Capture the cell that displays the provided text and extract its [x, y] central coordinate. 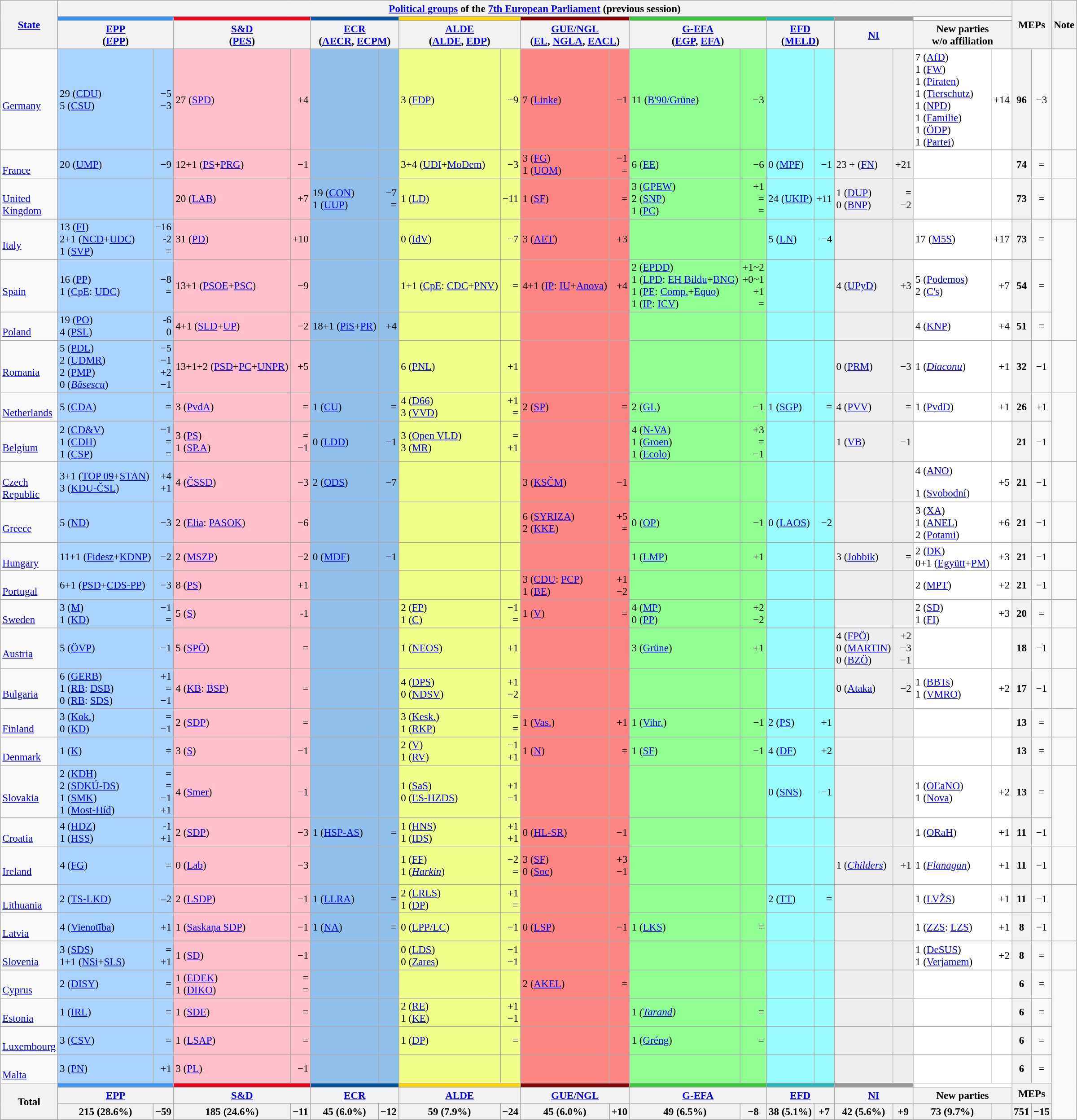
3 (XA)1 (ANEL) 2 (Potami) [952, 522]
ECR(AECR, ECPM) [355, 35]
27 (SPD) [232, 100]
4 (KNP) [952, 326]
+3−1 [619, 865]
+1+1 [510, 832]
4+1 (SLD+UP) [232, 326]
2 (MSZP) [232, 557]
S&D(PES) [242, 35]
17 (M5S) [952, 239]
+1 = = [753, 198]
3+4 (UDI+MoDem) [450, 164]
EFD [800, 1095]
−5−3 [163, 100]
G-EFA(EGP, EFA) [698, 35]
8 (PS) [232, 585]
= −2 [903, 198]
==−1+1 [163, 791]
Germany [29, 100]
1 (Vas.) [565, 723]
−16-2= [163, 239]
6 (GERB)1 (RB: DSB)0 (RB: SDS) [105, 688]
6+1 (PSD+CDS-PP) [105, 585]
1 (PvdD) [952, 407]
−12 [389, 1111]
−7 = [389, 198]
1 (NA) [345, 927]
215 (28.6%) [105, 1111]
2 (CD&V)1 (CDH)1 (CSP) [105, 441]
+1~2+0~1+1= [753, 285]
0 (Ataka) [863, 688]
3 (S) [232, 751]
5 (LN) [790, 239]
0 (IdV) [450, 239]
−15 [1041, 1111]
1 (Tarand) [685, 1012]
32 [1022, 366]
3 (SF)0 (Soc) [565, 865]
3 (GPEW) 2 (SNP) 1 (PC) [685, 198]
1 (Childers) [863, 865]
=−1 [301, 441]
Luxembourg [29, 1041]
6 (EE) [685, 164]
3 (PS)1 (SP.A) [232, 441]
0 (LPP/LC) [450, 927]
G-EFA [698, 1095]
0 (LAOS) [790, 522]
Slovenia [29, 955]
4 (FPÖ) 0 (MARTIN) 0 (BZÖ) [863, 648]
3 (CDU: PCP) 1 (BE) [565, 585]
2 (TT) [790, 899]
4 (MP) 0 (PP) [685, 613]
4 (KB: BSP) [232, 688]
1 (LLRA) [345, 899]
751 [1022, 1111]
1 (LSAP) [232, 1041]
13+1 (PSOE+PSC) [232, 285]
−5−1+2−1 [163, 366]
CzechRepublic [29, 482]
−1 = [163, 613]
−1+1 [510, 751]
Poland [29, 326]
1 (LKS) [685, 927]
4 (FG) [105, 865]
1 (CU) [345, 407]
0 (HL-SR) [565, 832]
4+1 (IP: IU+Anova) [565, 285]
1 (SGP) [790, 407]
New parties [962, 1095]
5 (SPÖ) [232, 648]
Bulgaria [29, 688]
Sweden [29, 613]
1 (NEOS) [450, 648]
2 (Elia: PASOK) [232, 522]
Romania [29, 366]
UnitedKingdom [29, 198]
1 (HNS)1 (IDS) [450, 832]
Spain [29, 285]
4 (DF) [790, 751]
3 (Jobbik) [863, 557]
EPP [115, 1095]
12+1 (PS+PRG) [232, 164]
Lithuania [29, 899]
2 (TS-LKD) [105, 899]
2 (V)1 (RV) [450, 751]
Portugal [29, 585]
-1 [301, 613]
= −1 [163, 723]
Political groups of the 7th European Parliament (previous session) [534, 9]
1+1 (CpE: CDC+PNV) [450, 285]
+14 [1002, 100]
State [29, 25]
−2= [510, 865]
3+1 (TOP 09+STAN)3 (KDU-ČSL) [105, 482]
19 (CON) 1 (UUP) [345, 198]
Note [1064, 25]
Malta [29, 1068]
1 (Gréng) [685, 1041]
2 (GL) [685, 407]
5 (ND) [105, 522]
0 (OP) [685, 522]
51 [1022, 326]
Italy [29, 239]
5 (ÖVP) [105, 648]
1 (DP) [450, 1041]
3 (Kok.) 0 (KD) [105, 723]
+6 [1002, 522]
59 (7.9%) [450, 1111]
3 (KSČM) [565, 482]
−24 [510, 1111]
+3=−1 [753, 441]
4 (Vienotība) [105, 927]
1 (Vihr.) [685, 723]
185 (24.6%) [232, 1111]
23 + (FN) [863, 164]
-1+1 [163, 832]
2 (DK)0+1 (Együtt+PM) [952, 557]
Croatia [29, 832]
0 (SNS) [790, 791]
18 [1022, 648]
EPP(EPP) [115, 35]
Cyprus [29, 984]
1 (BBTs)1 (VMRO) [952, 688]
1 (VB) [863, 441]
20 [1022, 613]
−59 [163, 1111]
1 (LD) [450, 198]
4 (Smer) [232, 791]
GUE/NGL(EL, NGLA, EACL) [575, 35]
Latvia [29, 927]
38 (5.1%) [790, 1111]
Ireland [29, 865]
4 (D66)3 (VVD) [450, 407]
2 (DISY) [105, 984]
−1−1 [510, 955]
+11 [824, 198]
2 (PS) [790, 723]
1 (DeSUS)1 (Verjamem) [952, 955]
1 (LMP) [685, 557]
1 (HSP-AS) [345, 832]
Hungary [29, 557]
Slovakia [29, 791]
4 (PVV) [863, 407]
13+1+2 (PSD+PC+UNPR) [232, 366]
5 (Podemos)2 (C's) [952, 285]
+21 [903, 164]
Austria [29, 648]
S&D [242, 1095]
0 (LDD) [345, 441]
3 (PvdA) [232, 407]
4 (HDZ) 1 (HSS) [105, 832]
Finland [29, 723]
19 (PO) 4 (PSL) [105, 326]
3 (Open VLD)3 (MR) [450, 441]
1 (N) [565, 751]
1 (DUP) 0 (BNP) [863, 198]
1 (OĽaNO)1 (Nova) [952, 791]
3 (FDP) [450, 100]
Netherlands [29, 407]
54 [1022, 285]
1 (EDEK) 1 (DIKO) [232, 984]
1 (ORaH) [952, 832]
74 [1022, 164]
1 (K) [105, 751]
2 (SD)1 (FI) [952, 613]
+9 [903, 1111]
ALDE [460, 1095]
2 (LSDP) [232, 899]
5 (S) [232, 613]
0 (MPF) [790, 164]
42 (5.6%) [863, 1111]
0 (MDF) [345, 557]
Greece [29, 522]
6 (PNL) [450, 366]
2 (KDH) 2 (SDKÚ-DS) 1 (SMK)1 (Most-Híd) [105, 791]
11+1 (Fidesz+KDNP) [105, 557]
1 (LVŽS) [952, 899]
4 (ČSSD) [232, 482]
2 (ODS) [345, 482]
−1== [163, 441]
New partiesw/o affiliation [962, 35]
Estonia [29, 1012]
3 (Grüne) [685, 648]
20 (LAB) [232, 198]
France [29, 164]
2 (EPDD)1 (LPD: EH Bildu+BNG)1 (PE: Comp.+Equo)1 (IP: ICV) [685, 285]
1 (Saskaņa SDP) [232, 927]
96 [1022, 100]
18+1 (PiS+PR) [345, 326]
29 (CDU)5 (CSU) [105, 100]
20 (UMP) [105, 164]
ALDE(ALDE, EDP) [460, 35]
4 (ANO)1 (Svobodní) [952, 482]
31 (PD) [232, 239]
26 [1022, 407]
1 (FF)1 (Harkin) [450, 865]
Belgium [29, 441]
−8= [163, 285]
+4+1 [163, 482]
1 (IRL) [105, 1012]
5 (PDL) 2 (UDMR) 2 (PMP)0 (Băsescu) [105, 366]
1 (SaS)0 (ĽS-HZDS) [450, 791]
-6 0 [163, 326]
1 (Flanagan) [952, 865]
3 (PL) [232, 1068]
6 (SYRIZA)2 (KKE) [565, 522]
–2 [163, 899]
Denmark [29, 751]
2 (SP) [565, 407]
0 (LDS)0 (Zares) [450, 955]
+5= [619, 522]
2 (AKEL) [565, 984]
4 (N-VA)1 (Groen)1 (Ecolo) [685, 441]
2 (FP)1 (C) [450, 613]
0 (Lab) [232, 865]
73 (9.7%) [952, 1111]
4 (DPS)0 (NDSV) [450, 688]
13 (FI) 2+1 (NCD+UDC)1 (SVP) [105, 239]
3 (FG) 1 (UOM) [565, 164]
11 (B'90/Grüne) [685, 100]
2 (LRLS)1 (DP) [450, 899]
0 (PRM) [863, 366]
EFD(MELD) [800, 35]
2 (MPT) [952, 585]
3 (PN) [105, 1068]
GUE/NGL [575, 1095]
+1=−1 [163, 688]
Total [29, 1101]
1 (Diaconu) [952, 366]
49 (6.5%) [685, 1111]
3 (CSV) [105, 1041]
24 (UKIP) [790, 198]
1 (V) [565, 613]
−4 [824, 239]
2 (RE)1 (KE) [450, 1012]
17 [1022, 688]
0 (LSP) [565, 927]
1 (ZZS: LZS) [952, 927]
−8 [753, 1111]
7 (AfD)1 (FW)1 (Piraten)1 (Tierschutz)1 (NPD)1 (Familie)1 (ÖDP)1 (Partei) [952, 100]
+2−3−1 [903, 648]
1 (SDE) [232, 1012]
3 (SDS)1+1 (NSi+SLS) [105, 955]
3 (AET) [565, 239]
16 (PP)1 (CpE: UDC) [105, 285]
4 (UPyD) [863, 285]
5 (CDA) [105, 407]
3 (M) 1 (KD) [105, 613]
7 (Linke) [565, 100]
+2 −2 [753, 613]
1 (SD) [232, 955]
ECR [355, 1095]
3 (Kesk.)1 (RKP) [450, 723]
+17 [1002, 239]
